For the text-containing cell, return its midpoint in (X, Y) coordinate format. 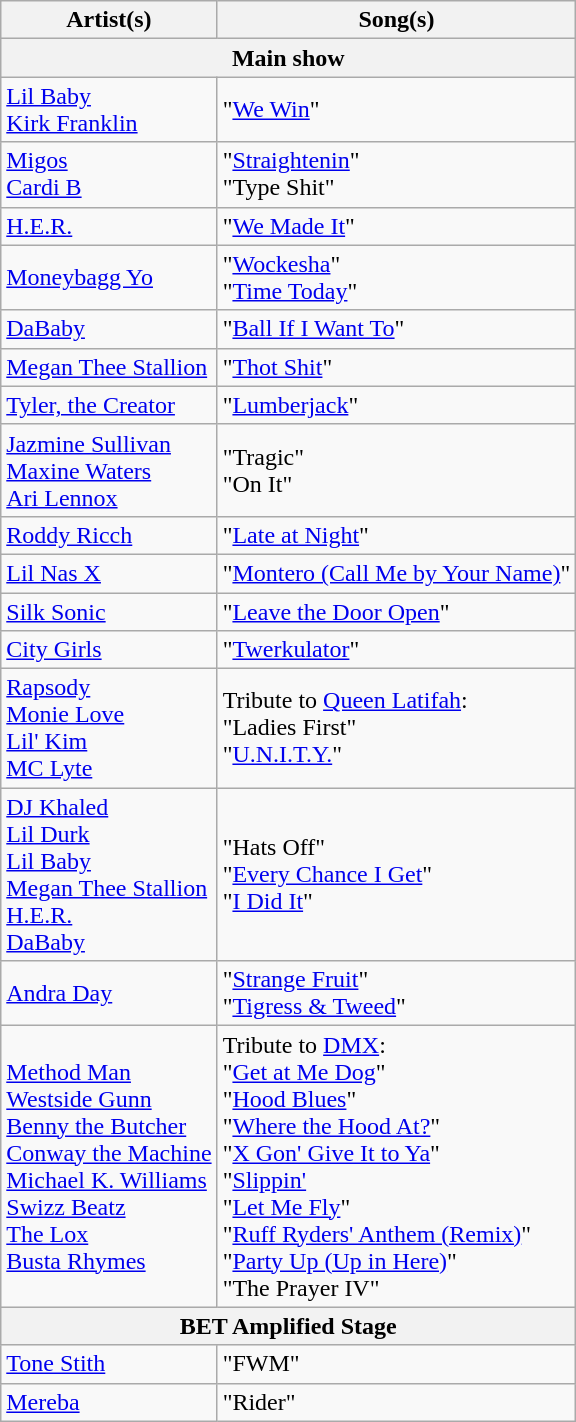
"Rider" (396, 1402)
Mereba (109, 1402)
"Tragic""On It" (396, 470)
Lil BabyKirk Franklin (109, 110)
MigosCardi B (109, 174)
Tribute to Queen Latifah:"Ladies First""U.N.I.T.Y." (396, 728)
Megan Thee Stallion (109, 367)
Moneybagg Yo (109, 278)
"Hats Off""Every Chance I Get""I Did It" (396, 874)
"Twerkulator" (396, 650)
"Straightenin""Type Shit" (396, 174)
Lil Nas X (109, 573)
Silk Sonic (109, 611)
Tyler, the Creator (109, 405)
"Late at Night" (396, 535)
Artist(s) (109, 20)
H.E.R. (109, 226)
"Strange Fruit""Tigress & Tweed" (396, 994)
"We Made It" (396, 226)
City Girls (109, 650)
Main show (288, 58)
"FWM" (396, 1364)
BET Amplified Stage (288, 1326)
"Montero (Call Me by Your Name)" (396, 573)
Tone Stith (109, 1364)
"Wockesha""Time Today" (396, 278)
Andra Day (109, 994)
Jazmine SullivanMaxine WatersAri Lennox (109, 470)
RapsodyMonie LoveLil' KimMC Lyte (109, 728)
"Lumberjack" (396, 405)
Roddy Ricch (109, 535)
"Leave the Door Open" (396, 611)
Method ManWestside GunnBenny the ButcherConway the MachineMichael K. WilliamsSwizz BeatzThe LoxBusta Rhymes (109, 1166)
"We Win" (396, 110)
"Ball If I Want To" (396, 329)
Song(s) (396, 20)
DaBaby (109, 329)
DJ KhaledLil DurkLil BabyMegan Thee StallionH.E.R.DaBaby (109, 874)
"Thot Shit" (396, 367)
